Scan for the cell matching the given text and deliver its (X, Y) coordinate at center. 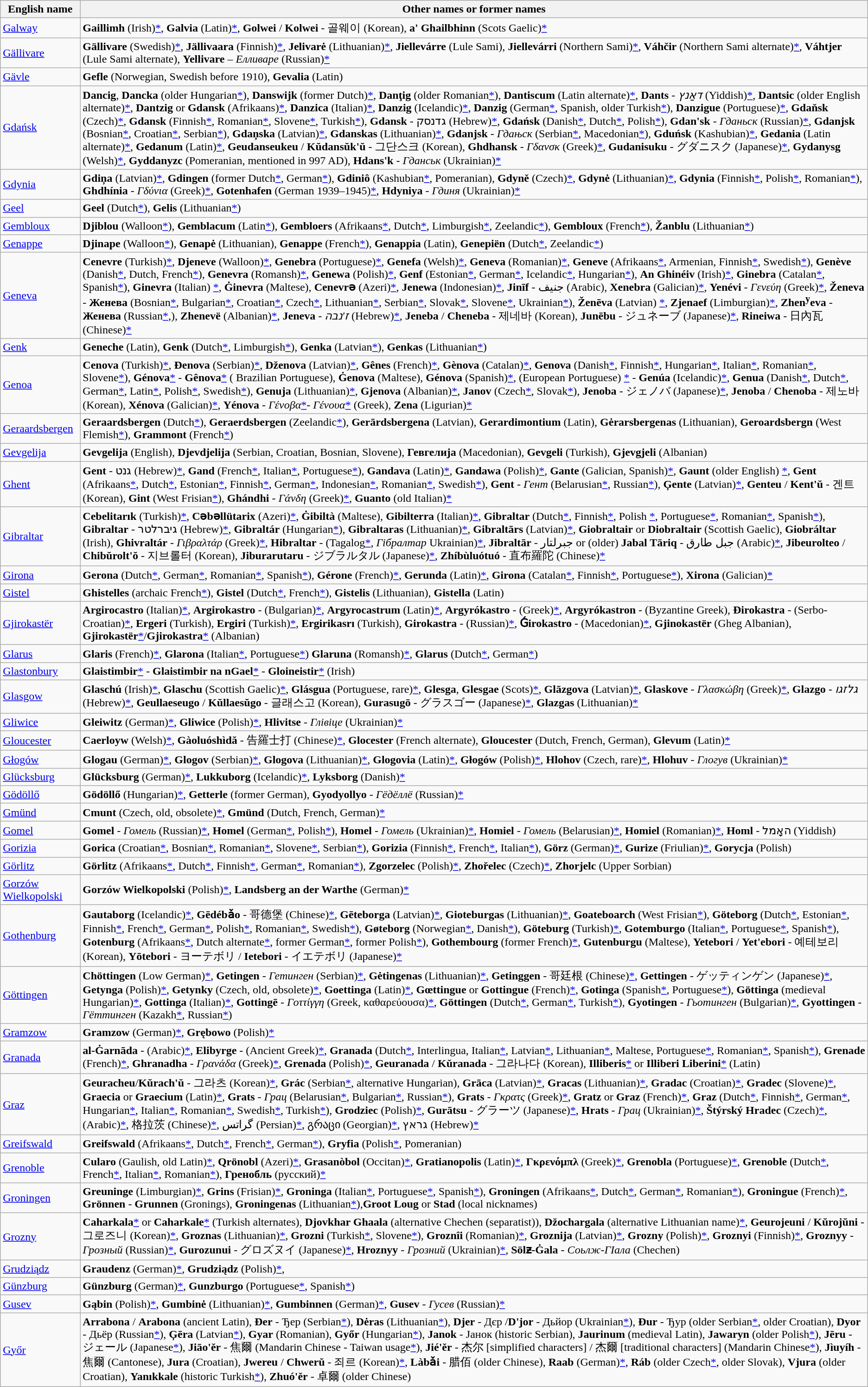
Görlitz (Afrikaans*, Dutch*, Finnish*, German*, Romanian*), Zgorzelec (Polish)*, Zhořelec (Czech)*, Zhorjelc (Upper Sorbian) (474, 866)
Caerloyw (Welsh)*, Gàoluóshìdă - 告羅士打 (Chinese)*, Glocester (French alternate), Gloucester (Dutch, French, German), Glevum (Latin)* (474, 741)
Gefle (Norwegian, Swedish before 1910), Gevalia (Latin) (474, 77)
Gramzow (German)*, Grębowo (Polish)* (474, 1032)
Geel (Dutch*), Gelis (Lithuanian*) (474, 208)
Djinape (Walloon*), Genapė (Lithuanian), Genappe (French*), Genappia (Latin), Genepiën (Dutch*, Zeelandic*) (474, 243)
Gmünd (40, 812)
Győr (40, 1350)
Gembloux (40, 226)
Glücksburg (40, 777)
Gjirokastër (40, 623)
Gistel (40, 593)
Gevgelija (40, 453)
Gdańsk (40, 127)
Gliwice (40, 722)
Gąbin (Polish)*, Gumbinė (Lithuanian)*, Gumbinnen (German)*, Gusev - Гусев (Russian)* (474, 1304)
Günzburg (German)*, Gunzburgo (Portuguese*, Spanish*) (474, 1286)
Gaillimh (Irish)*, Galvia (Latin)*, Golwei / Kolwei - 골웨이 (Korean), a' Ghailbhinn (Scots Gaelic)* (474, 28)
Grozny (40, 1236)
Gällivare (40, 53)
Gothenburg (40, 936)
Grudziądz (40, 1269)
Djiblou (Walloon*), Gemblacum (Latin*), Gembloers (Afrikaans*, Dutch*, Limburgish*, Zeelandic*), Gembloux (French*), Žanblu (Lithuanian*) (474, 226)
Greifswald (Afrikaans*, Dutch*, French*, German*), Gryfia (Polish*, Pomeranian) (474, 1144)
Görlitz (40, 866)
Gramzow (40, 1032)
Glaistimbir* - Glaistimbir na nGael* - Gloineistir* (Irish) (474, 671)
Głogów (40, 759)
Gödöllő (40, 794)
Ghistelles (archaic French*), Gistel (Dutch*, French*), Gistelis (Lithuanian), Gistella (Latin) (474, 593)
Gloucester (40, 741)
Geneche (Latin), Genk (Dutch*, Limburgish*), Genka (Latvian*), Genkas (Lithuanian*) (474, 347)
Gorizia (40, 848)
Glarus (40, 653)
Other names or former names (474, 9)
Genoa (40, 385)
Glogau (German)*, Glogov (Serbian)*, Glogova (Lithuanian)*, Glogovia (Latin)*, Głogów (Polish)*, Hlohov (Czech, rare)*, Hlohuv - Глогув (Ukrainian)* (474, 759)
Ghent (40, 484)
Girona (40, 575)
Graz (40, 1105)
Gorzów Wielkopolski (40, 889)
Glasgow (40, 697)
Glücksburg (German)*, Lukkuborg (Icelandic)*, Lyksborg (Danish)* (474, 777)
Göttingen (40, 995)
Greifswald (40, 1144)
Geneva (40, 295)
Galway (40, 28)
Günzburg (40, 1286)
Gusev (40, 1304)
Cmunt (Czech, old, obsolete)*, Gmünd (Dutch, French, German)* (474, 812)
Glaris (French)*, Glarona (Italian*, Portuguese*) Glaruna (Romansh)*, Glarus (Dutch*, German*) (474, 653)
Genk (40, 347)
Gibraltar (40, 537)
Gödöllő (Hungarian)*, Getterle (former German), Gyodyollyo - Гёдёллё (Russian)* (474, 794)
Graudenz (German)*, Grudziądz (Polish)*, (474, 1269)
Gdynia (40, 185)
Gorzów Wielkopolski (Polish)*, Landsberg an der Warthe (German)* (474, 889)
Gleiwitz (German)*, Gliwice (Polish)*, Hlivitse - Глівіце (Ukrainian)* (474, 722)
Glastonbury (40, 671)
Gomel (40, 830)
Gävle (40, 77)
Grenoble (40, 1168)
Gerona (Dutch*, German*, Romanian*, Spanish*), Gérone (French)*, Gerunda (Latin)*, Girona (Catalan*, Finnish*, Portuguese*), Xirona (Galician)* (474, 575)
Gevgelija (English), Djevdjelija (Serbian, Croatian, Bosnian, Slovene), Гевгелија (Macedonian), Gevgeli (Turkish), Gjevgjeli (Albanian) (474, 453)
Granada (40, 1057)
English name (40, 9)
Geel (40, 208)
Geraardsbergen (40, 428)
Genappe (40, 243)
Groningen (40, 1198)
